Pinpoint the cell where the given text exists, returning its [X, Y] midpoint coordinate. 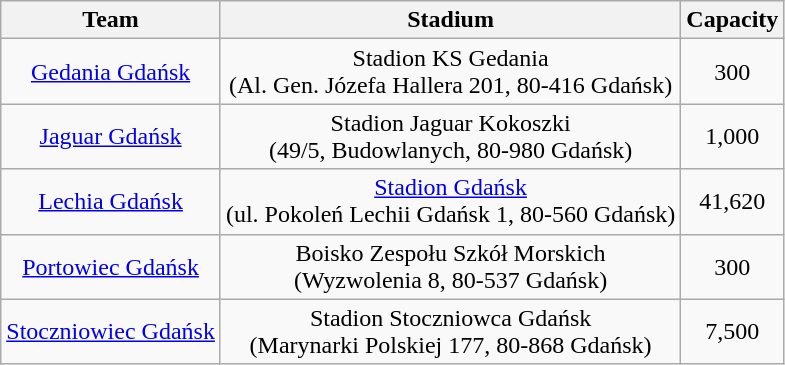
41,620 [732, 202]
Stoczniowiec Gdańsk [111, 332]
Capacity [732, 20]
Stadion Gdańsk(ul. Pokoleń Lechii Gdańsk 1, 80-560 Gdańsk) [450, 202]
7,500 [732, 332]
Stadium [450, 20]
Lechia Gdańsk [111, 202]
Portowiec Gdańsk [111, 266]
Gedania Gdańsk [111, 72]
1,000 [732, 136]
Jaguar Gdańsk [111, 136]
Stadion Stoczniowca Gdańsk(Marynarki Polskiej 177, 80-868 Gdańsk) [450, 332]
Stadion KS Gedania(Al. Gen. Józefa Hallera 201, 80-416 Gdańsk) [450, 72]
Stadion Jaguar Kokoszki(49/5, Budowlanych, 80-980 Gdańsk) [450, 136]
Boisko Zespołu Szkół Morskich(Wyzwolenia 8, 80-537 Gdańsk) [450, 266]
Team [111, 20]
